Return the [x, y] coordinate for the center point of the cell that contains the specified text.  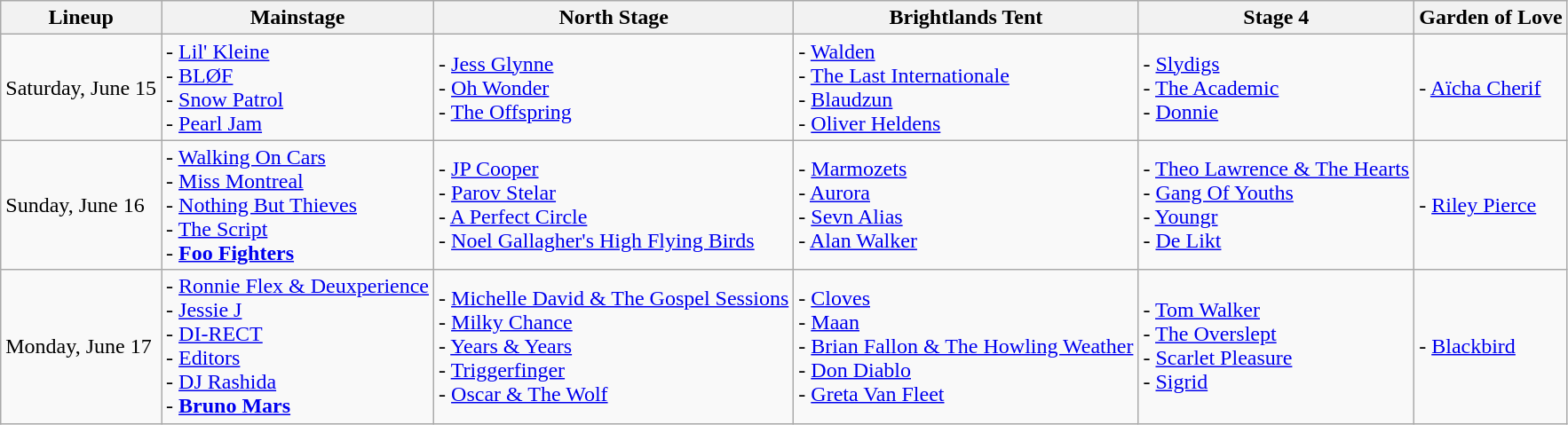
Brightlands Tent [966, 18]
Saturday, June 15 [82, 87]
- Jess Glynne - Oh Wonder - The Offspring [614, 87]
- Cloves - Maan - Brian Fallon & The Howling Weather - Don Diablo - Greta Van Fleet [966, 346]
- Theo Lawrence & The Hearts - Gang Of Youths - Youngr - De Likt [1277, 205]
Sunday, June 16 [82, 205]
- Walking On Cars - Miss Montreal - Nothing But Thieves - The Script - Foo Fighters [298, 205]
- Walden - The Last Internationale - Blaudzun - Oliver Heldens [966, 87]
Garden of Love [1491, 18]
- Riley Pierce [1491, 205]
- Tom Walker - The Overslept - Scarlet Pleasure - Sigrid [1277, 346]
Lineup [82, 18]
Stage 4 [1277, 18]
- Aïcha Cherif [1491, 87]
Mainstage [298, 18]
- JP Cooper - Parov Stelar - A Perfect Circle - Noel Gallagher's High Flying Birds [614, 205]
- Michelle David & The Gospel Sessions - Milky Chance - Years & Years - Triggerfinger - Oscar & The Wolf [614, 346]
- Lil' Kleine - BLØF - Snow Patrol - Pearl Jam [298, 87]
- Blackbird [1491, 346]
- Slydigs - The Academic - Donnie [1277, 87]
- Marmozets - Aurora - Sevn Alias - Alan Walker [966, 205]
- Ronnie Flex & Deuxperience - Jessie J - DI-RECT - Editors - DJ Rashida - Bruno Mars [298, 346]
Monday, June 17 [82, 346]
North Stage [614, 18]
